Pinpoint the cell where the given text exists, returning its [X, Y] midpoint coordinate. 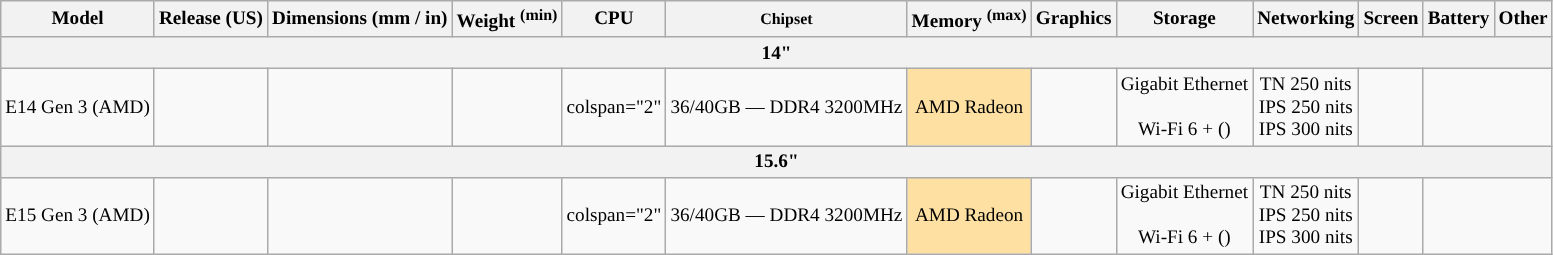
Memory (max) [969, 20]
Networking [1306, 20]
Chipset [786, 20]
15.6" [776, 161]
Model [78, 20]
CPU [614, 20]
Screen [1391, 20]
Dimensions (mm / in) [360, 20]
E14 Gen 3 (AMD) [78, 108]
Graphics [1074, 20]
Weight (min) [507, 20]
14" [776, 53]
E15 Gen 3 (AMD) [78, 216]
Storage [1184, 20]
Other [1523, 20]
Battery [1458, 20]
Release (US) [210, 20]
